For the text-containing cell, return its midpoint in (X, Y) coordinate format. 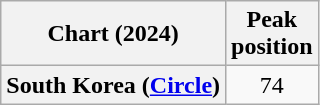
Peakposition (272, 34)
South Korea (Circle) (114, 85)
74 (272, 85)
Chart (2024) (114, 34)
